Extract the (X, Y) coordinate from the center of the cell holding the provided text.  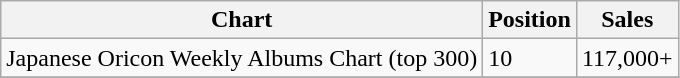
Chart (242, 20)
10 (530, 58)
Sales (627, 20)
Position (530, 20)
Japanese Oricon Weekly Albums Chart (top 300) (242, 58)
117,000+ (627, 58)
